Extract the [X, Y] coordinate from the center of the cell holding the provided text.  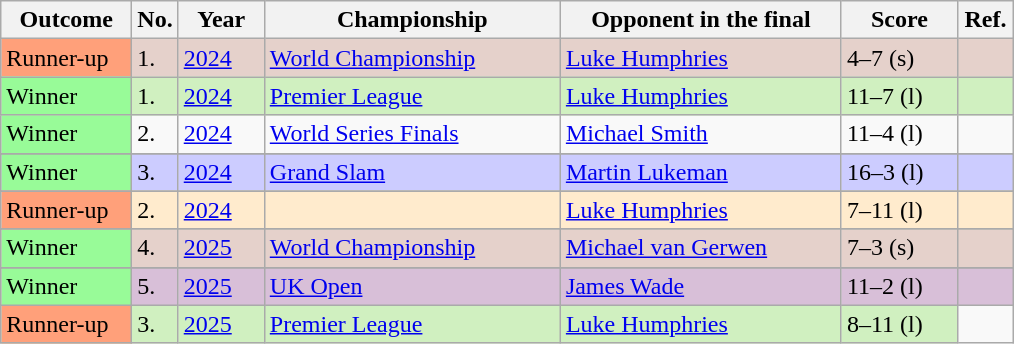
Score [899, 20]
11–7 (l) [899, 96]
Outcome [66, 20]
5. [155, 286]
8–11 (l) [899, 324]
Michael van Gerwen [700, 248]
7–3 (s) [899, 248]
Martin Lukeman [700, 172]
Michael Smith [700, 134]
UK Open [412, 286]
16–3 (l) [899, 172]
World Series Finals [412, 134]
11–2 (l) [899, 286]
Grand Slam [412, 172]
4. [155, 248]
James Wade [700, 286]
11–4 (l) [899, 134]
4–7 (s) [899, 58]
Ref. [985, 20]
Year [221, 20]
7–11 (l) [899, 210]
Opponent in the final [700, 20]
Championship [412, 20]
No. [155, 20]
